For the text-containing cell, return its midpoint in (x, y) coordinate format. 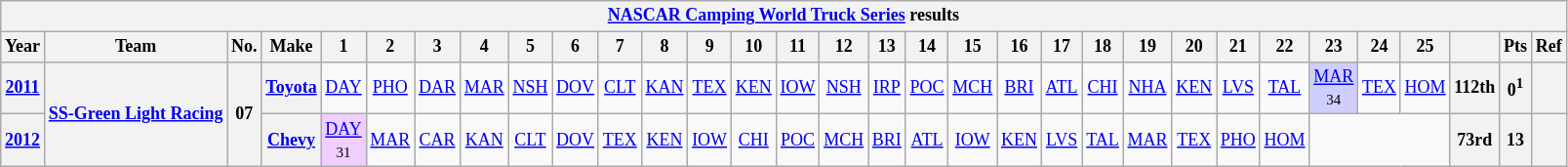
MAR34 (1334, 88)
9 (710, 47)
112th (1475, 88)
Chevy (291, 141)
2011 (23, 88)
DAY31 (343, 141)
15 (973, 47)
23 (1334, 47)
22 (1284, 47)
Ref (1548, 47)
07 (244, 113)
4 (484, 47)
No. (244, 47)
01 (1516, 88)
25 (1425, 47)
SS-Green Light Racing (135, 113)
3 (437, 47)
NHA (1147, 88)
7 (620, 47)
Year (23, 47)
Make (291, 47)
11 (798, 47)
73rd (1475, 141)
2 (390, 47)
Pts (1516, 47)
24 (1380, 47)
2012 (23, 141)
21 (1239, 47)
1 (343, 47)
5 (531, 47)
16 (1020, 47)
12 (844, 47)
Team (135, 47)
10 (753, 47)
NASCAR Camping World Truck Series results (784, 16)
DAY (343, 88)
Toyota (291, 88)
19 (1147, 47)
CAR (437, 141)
6 (576, 47)
IRP (888, 88)
8 (664, 47)
17 (1062, 47)
20 (1194, 47)
DAR (437, 88)
18 (1103, 47)
14 (927, 47)
